Locate the cell with the specified text and output its (X, Y) center coordinate. 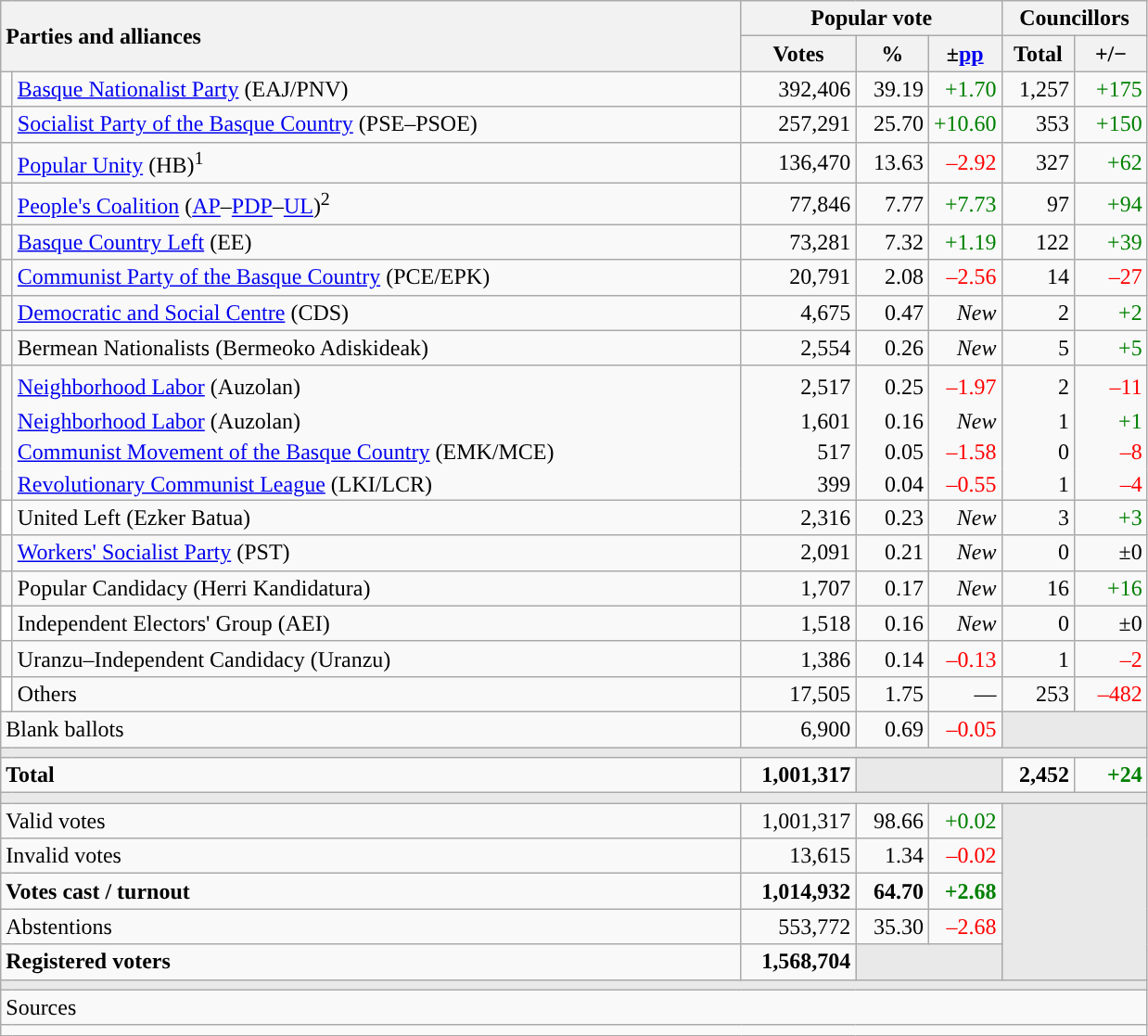
Sources (574, 1007)
Valid votes (371, 821)
0.23 (892, 518)
0.21 (892, 553)
Registered voters (371, 962)
35.30 (892, 927)
+1 (1111, 422)
0.47 (892, 313)
Communist Movement of the Basque Country (EMK/MCE) (376, 453)
13.63 (892, 163)
Votes cast / turnout (371, 891)
Socialist Party of the Basque Country (PSE–PSOE) (376, 124)
Workers' Socialist Party (PST) (376, 553)
16 (1039, 588)
2,316 (798, 518)
% (892, 54)
39.19 (892, 89)
–2.92 (964, 163)
+0.02 (964, 821)
+62 (1111, 163)
+1.70 (964, 89)
7.77 (892, 204)
–2.56 (964, 277)
+3 (1111, 518)
–0.13 (964, 659)
–2 (1111, 659)
–0.02 (964, 856)
77,846 (798, 204)
–2.68 (964, 927)
353 (1039, 124)
+1.19 (964, 242)
–1.97 (964, 386)
25.70 (892, 124)
Basque Nationalist Party (EAJ/PNV) (376, 89)
2.08 (892, 277)
327 (1039, 163)
Basque Country Left (EE) (376, 242)
Parties and alliances (371, 36)
+/− (1111, 54)
1,568,704 (798, 962)
0.25 (892, 386)
0.05 (892, 453)
64.70 (892, 891)
1.34 (892, 856)
United Left (Ezker Batua) (376, 518)
–11 (1111, 386)
— (964, 694)
Invalid votes (371, 856)
14 (1039, 277)
Popular Candidacy (Herri Kandidatura) (376, 588)
1,707 (798, 588)
–0.05 (964, 729)
+24 (1111, 775)
17,505 (798, 694)
1,518 (798, 623)
Popular Unity (HB)1 (376, 163)
Others (376, 694)
Blank ballots (371, 729)
4,675 (798, 313)
5 (1039, 348)
253 (1039, 694)
Councillors (1074, 19)
0.17 (892, 588)
Communist Party of the Basque Country (PCE/EPK) (376, 277)
–0.55 (964, 484)
Abstentions (371, 927)
257,291 (798, 124)
Revolutionary Communist League (LKI/LCR) (376, 484)
0.14 (892, 659)
–27 (1111, 277)
Independent Electors' Group (AEI) (376, 623)
+150 (1111, 124)
3 (1039, 518)
1.75 (892, 694)
–8 (1111, 453)
7.32 (892, 242)
+39 (1111, 242)
2,091 (798, 553)
20,791 (798, 277)
392,406 (798, 89)
0.69 (892, 729)
73,281 (798, 242)
–4 (1111, 484)
97 (1039, 204)
People's Coalition (AP–PDP–UL)2 (376, 204)
399 (798, 484)
2,452 (1039, 775)
0.04 (892, 484)
Votes (798, 54)
553,772 (798, 927)
–482 (1111, 694)
–1.58 (964, 453)
+10.60 (964, 124)
2,554 (798, 348)
2,517 (798, 386)
+175 (1111, 89)
Uranzu–Independent Candidacy (Uranzu) (376, 659)
98.66 (892, 821)
1,014,932 (798, 891)
+94 (1111, 204)
122 (1039, 242)
+5 (1111, 348)
136,470 (798, 163)
6,900 (798, 729)
Bermean Nationalists (Bermeoko Adiskideak) (376, 348)
+16 (1111, 588)
±pp (964, 54)
517 (798, 453)
1,257 (1039, 89)
1,601 (798, 422)
13,615 (798, 856)
+7.73 (964, 204)
Democratic and Social Centre (CDS) (376, 313)
1,386 (798, 659)
Popular vote (872, 19)
+2 (1111, 313)
+2.68 (964, 891)
0.26 (892, 348)
